From the cell containing the given text, extract its center point as [X, Y] coordinate. 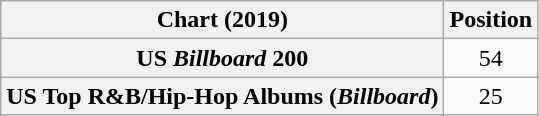
Position [491, 20]
Chart (2019) [222, 20]
25 [491, 96]
US Top R&B/Hip-Hop Albums (Billboard) [222, 96]
54 [491, 58]
US Billboard 200 [222, 58]
